Return (X, Y) of the center of cell containing provided text 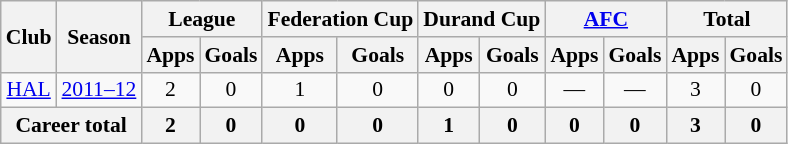
Season (98, 36)
2011–12 (98, 90)
Federation Cup (340, 19)
AFC (606, 19)
Durand Cup (482, 19)
League (202, 19)
Club (29, 36)
Total (726, 19)
HAL (29, 90)
Career total (72, 126)
